Return (X, Y) of the center of cell containing provided text 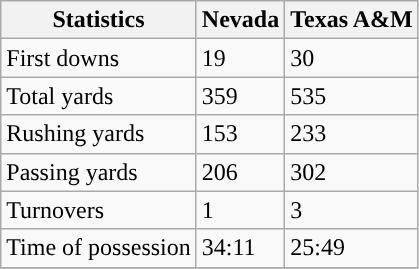
Rushing yards (99, 134)
Texas A&M (352, 20)
Turnovers (99, 210)
30 (352, 58)
Total yards (99, 96)
Passing yards (99, 172)
Nevada (240, 20)
Statistics (99, 20)
153 (240, 134)
359 (240, 96)
First downs (99, 58)
3 (352, 210)
206 (240, 172)
535 (352, 96)
1 (240, 210)
233 (352, 134)
19 (240, 58)
302 (352, 172)
34:11 (240, 248)
25:49 (352, 248)
Time of possession (99, 248)
